Extract the (x, y) coordinate from the center of the cell holding the provided text.  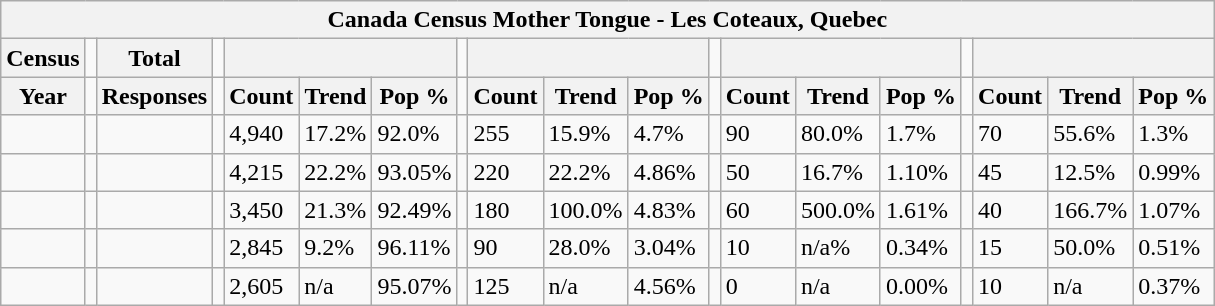
4.56% (668, 286)
220 (506, 172)
0.51% (1174, 248)
4.7% (668, 134)
125 (506, 286)
50 (758, 172)
16.7% (838, 172)
45 (1010, 172)
2,605 (262, 286)
3.04% (668, 248)
1.10% (920, 172)
55.6% (1090, 134)
180 (506, 210)
0.34% (920, 248)
1.07% (1174, 210)
255 (506, 134)
70 (1010, 134)
17.2% (336, 134)
28.0% (586, 248)
0 (758, 286)
60 (758, 210)
0.99% (1174, 172)
100.0% (586, 210)
Responses (154, 96)
92.0% (414, 134)
4.86% (668, 172)
95.07% (414, 286)
Canada Census Mother Tongue - Les Coteaux, Quebec (608, 20)
93.05% (414, 172)
3,450 (262, 210)
0.37% (1174, 286)
0.00% (920, 286)
166.7% (1090, 210)
4.83% (668, 210)
1.7% (920, 134)
4,215 (262, 172)
15 (1010, 248)
4,940 (262, 134)
9.2% (336, 248)
15.9% (586, 134)
n/a% (838, 248)
1.61% (920, 210)
21.3% (336, 210)
Total (154, 58)
500.0% (838, 210)
12.5% (1090, 172)
Year (43, 96)
Census (43, 58)
80.0% (838, 134)
96.11% (414, 248)
92.49% (414, 210)
1.3% (1174, 134)
2,845 (262, 248)
40 (1010, 210)
50.0% (1090, 248)
